Find where the given text appears and provide that cell's center as [x, y] coordinate. 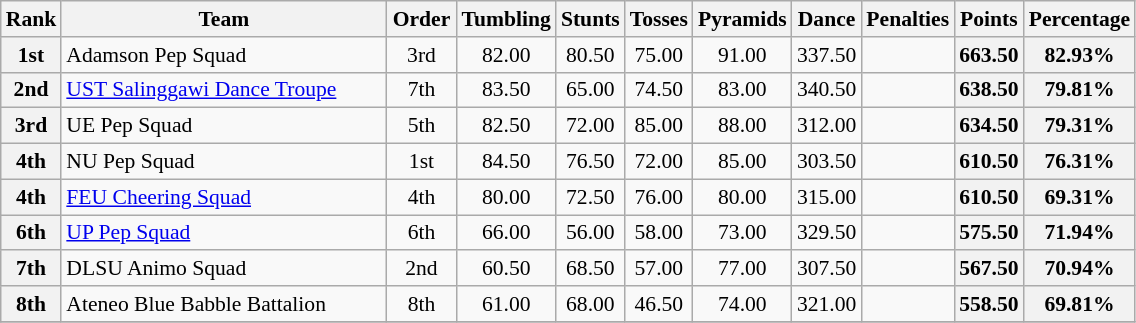
575.50 [988, 233]
46.50 [659, 304]
69.31% [1080, 197]
74.50 [659, 90]
75.00 [659, 55]
60.50 [506, 269]
74.00 [742, 304]
329.50 [826, 233]
79.31% [1080, 126]
UP Pep Squad [224, 233]
73.00 [742, 233]
567.50 [988, 269]
80.50 [590, 55]
76.50 [590, 162]
83.00 [742, 90]
82.00 [506, 55]
Team [224, 19]
312.00 [826, 126]
66.00 [506, 233]
NU Pep Squad [224, 162]
315.00 [826, 197]
91.00 [742, 55]
Penalties [908, 19]
Ateneo Blue Babble Battalion [224, 304]
72.50 [590, 197]
71.94% [1080, 233]
76.00 [659, 197]
Rank [32, 19]
303.50 [826, 162]
638.50 [988, 90]
57.00 [659, 269]
337.50 [826, 55]
558.50 [988, 304]
307.50 [826, 269]
Order [421, 19]
Pyramids [742, 19]
FEU Cheering Squad [224, 197]
61.00 [506, 304]
321.00 [826, 304]
634.50 [988, 126]
DLSU Animo Squad [224, 269]
UE Pep Squad [224, 126]
Tumbling [506, 19]
340.50 [826, 90]
76.31% [1080, 162]
65.00 [590, 90]
Adamson Pep Squad [224, 55]
663.50 [988, 55]
79.81% [1080, 90]
88.00 [742, 126]
77.00 [742, 269]
Stunts [590, 19]
Dance [826, 19]
82.93% [1080, 55]
Points [988, 19]
68.50 [590, 269]
68.00 [590, 304]
70.94% [1080, 269]
69.81% [1080, 304]
UST Salinggawi Dance Troupe [224, 90]
84.50 [506, 162]
83.50 [506, 90]
Tosses [659, 19]
5th [421, 126]
82.50 [506, 126]
58.00 [659, 233]
56.00 [590, 233]
Percentage [1080, 19]
